Output the (x, y) coordinate of the center of the cell containing the given text.  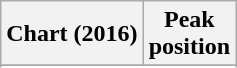
Chart (2016) (72, 34)
Peak position (189, 34)
